For the text-containing cell, return its midpoint in (X, Y) coordinate format. 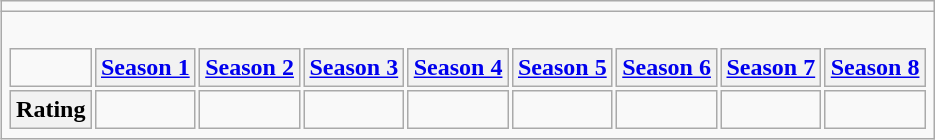
Season 1 (146, 67)
Season 2 (250, 67)
Season 4 (458, 67)
Season 3 (354, 67)
Season 7 (770, 67)
Season 1 Season 2 Season 3 Season 4 Season 5 Season 6 Season 7 Season 8 Rating (468, 75)
Season 5 (562, 67)
Rating (51, 110)
Season 8 (874, 67)
Season 6 (666, 67)
